Search for the cell housing the specified text and yield its [X, Y] center coordinate. 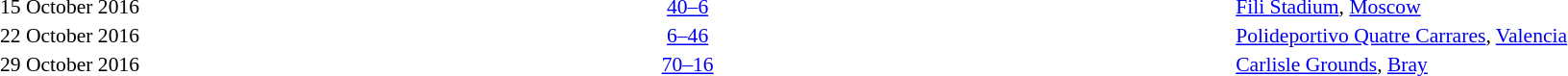
6–46 [688, 36]
